Capture the cell that displays the provided text and extract its (x, y) central coordinate. 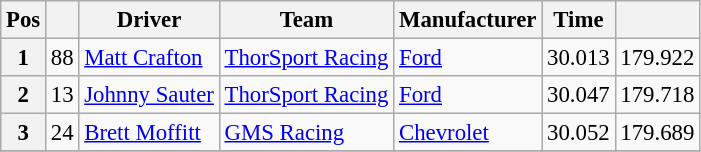
88 (62, 58)
Team (306, 20)
30.013 (578, 58)
Time (578, 20)
179.718 (658, 95)
13 (62, 95)
GMS Racing (306, 133)
Chevrolet (468, 133)
179.689 (658, 133)
Pos (24, 20)
30.052 (578, 133)
3 (24, 133)
1 (24, 58)
24 (62, 133)
Matt Crafton (149, 58)
2 (24, 95)
Johnny Sauter (149, 95)
Brett Moffitt (149, 133)
Manufacturer (468, 20)
30.047 (578, 95)
179.922 (658, 58)
Driver (149, 20)
